Provide the [x, y] coordinate of the cell's center where the given text is located.  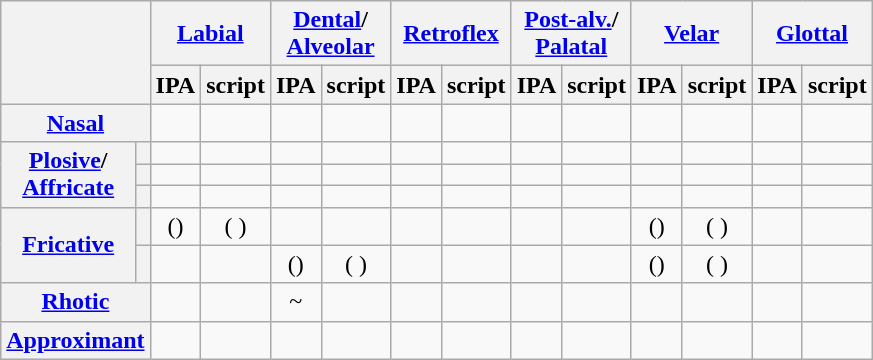
Plosive/Affricate [68, 174]
Retroflex [451, 34]
Approximant [76, 340]
Velar [691, 34]
Rhotic [76, 302]
~ [296, 302]
Dental/Alveolar [330, 34]
Labial [210, 34]
Post-alv./Palatal [571, 34]
Nasal [76, 123]
Fricative [68, 245]
Glottal [812, 34]
